Scan for the cell matching the given text and deliver its [X, Y] coordinate at center. 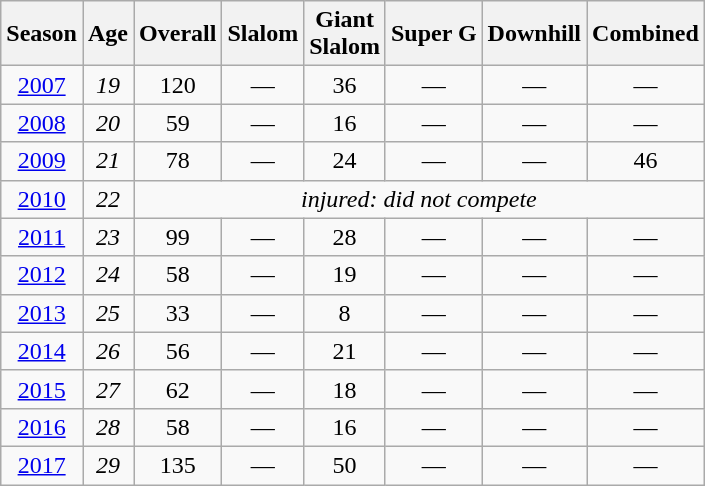
18 [345, 389]
20 [108, 123]
2012 [42, 275]
2007 [42, 85]
2013 [42, 313]
62 [178, 389]
50 [345, 465]
33 [178, 313]
2010 [42, 199]
46 [646, 161]
120 [178, 85]
2008 [42, 123]
8 [345, 313]
Slalom [263, 34]
injured: did not compete [420, 199]
56 [178, 351]
135 [178, 465]
22 [108, 199]
27 [108, 389]
Super G [434, 34]
2015 [42, 389]
59 [178, 123]
36 [345, 85]
25 [108, 313]
26 [108, 351]
2014 [42, 351]
99 [178, 237]
Downhill [534, 34]
Season [42, 34]
GiantSlalom [345, 34]
78 [178, 161]
Combined [646, 34]
2017 [42, 465]
29 [108, 465]
2011 [42, 237]
Overall [178, 34]
Age [108, 34]
2016 [42, 427]
23 [108, 237]
2009 [42, 161]
